Find where the given text appears and provide that cell's center as [X, Y] coordinate. 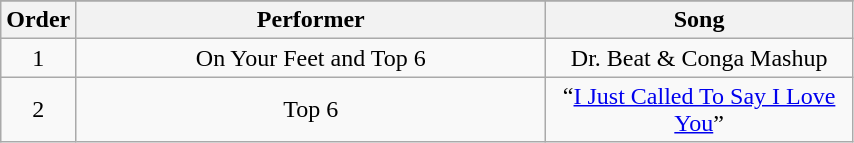
Song [700, 20]
Order [38, 20]
Dr. Beat & Conga Mashup [700, 58]
2 [38, 110]
Top 6 [311, 110]
1 [38, 58]
Performer [311, 20]
“I Just Called To Say I Love You” [700, 110]
On Your Feet and Top 6 [311, 58]
